Scan for the cell matching the given text and deliver its [X, Y] coordinate at center. 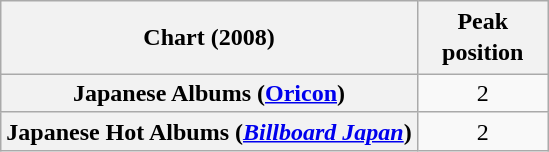
Chart (2008) [209, 38]
Japanese Hot Albums (Billboard Japan) [209, 131]
Japanese Albums (Oricon) [209, 93]
Peak position [482, 38]
